Return (X, Y) of the center of cell containing provided text 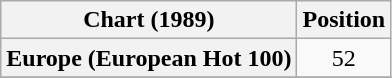
Position (344, 20)
Chart (1989) (149, 20)
Europe (European Hot 100) (149, 58)
52 (344, 58)
